Pinpoint the cell where the given text exists, returning its [x, y] midpoint coordinate. 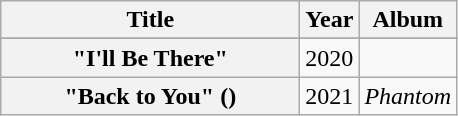
Title [150, 20]
Year [330, 20]
Phantom [408, 96]
2021 [330, 96]
"I'll Be There" [150, 58]
Album [408, 20]
2020 [330, 58]
"Back to You" () [150, 96]
